Return [x, y] of the center of cell containing provided text 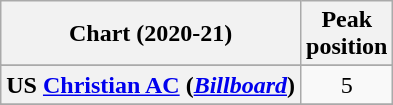
Peak position [347, 34]
Chart (2020-21) [151, 34]
US Christian AC (Billboard) [151, 85]
5 [347, 85]
